Locate the cell with the specified text and output its [X, Y] center coordinate. 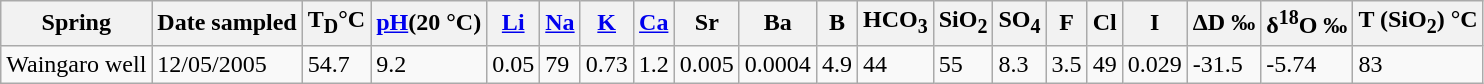
SiO2 [963, 24]
B [836, 24]
Sr [706, 24]
Date sampled [227, 24]
54.7 [336, 64]
44 [895, 64]
Spring [76, 24]
Li [514, 24]
K [606, 24]
Ba [778, 24]
T (SiO2) °C [1418, 24]
-31.5 [1224, 64]
ΔD ‰ [1224, 24]
Cl [1104, 24]
I [1154, 24]
9.2 [429, 64]
8.3 [1020, 64]
55 [963, 64]
pH(20 °C) [429, 24]
3.5 [1066, 64]
1.2 [654, 64]
0.0004 [778, 64]
0.005 [706, 64]
δ18O ‰ [1307, 24]
4.9 [836, 64]
49 [1104, 64]
83 [1418, 64]
HCO3 [895, 24]
0.73 [606, 64]
TD°C [336, 24]
12/05/2005 [227, 64]
F [1066, 24]
0.029 [1154, 64]
79 [560, 64]
-5.74 [1307, 64]
SO4 [1020, 24]
0.05 [514, 64]
Waingaro well [76, 64]
Na [560, 24]
Ca [654, 24]
